Return [X, Y] of the center of cell containing provided text 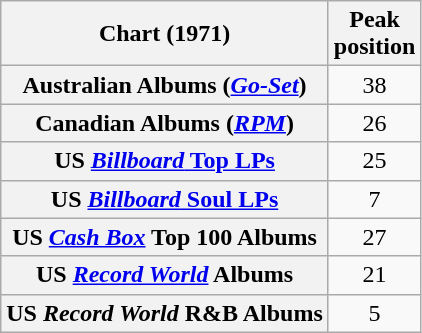
US Record World R&B Albums [165, 313]
Canadian Albums (RPM) [165, 123]
Australian Albums (Go-Set) [165, 85]
5 [374, 313]
US Record World Albums [165, 275]
25 [374, 161]
US Cash Box Top 100 Albums [165, 237]
Chart (1971) [165, 34]
26 [374, 123]
Peakposition [374, 34]
US Billboard Top LPs [165, 161]
7 [374, 199]
38 [374, 85]
US Billboard Soul LPs [165, 199]
21 [374, 275]
27 [374, 237]
